Return (x, y) of the center of cell containing provided text 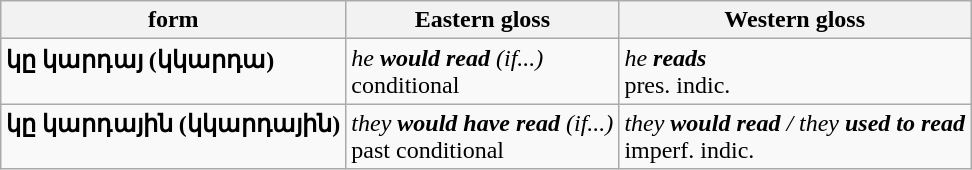
they would read / they used to read imperf. indic. (795, 136)
կը կարդայ (կկարդա) (174, 72)
they would have read (if...)past conditional (482, 136)
Western gloss (795, 20)
form (174, 20)
Eastern gloss (482, 20)
he reads pres. indic. (795, 72)
կը կարդային (կկարդային) (174, 136)
he would read (if...)conditional (482, 72)
